Pinpoint the cell where the given text exists, returning its [x, y] midpoint coordinate. 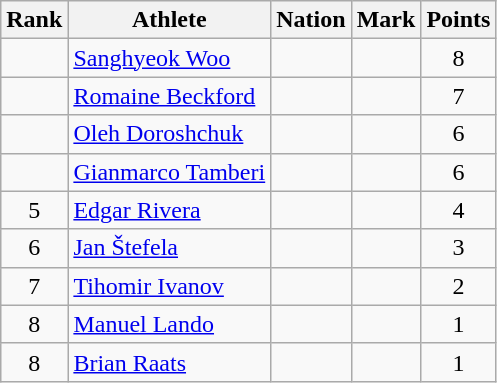
Romaine Beckford [170, 96]
Edgar Rivera [170, 210]
2 [458, 286]
Rank [34, 20]
Mark [386, 20]
Manuel Lando [170, 324]
Athlete [170, 20]
4 [458, 210]
Jan Štefela [170, 248]
5 [34, 210]
Points [458, 20]
Nation [311, 20]
Brian Raats [170, 362]
Sanghyeok Woo [170, 58]
Tihomir Ivanov [170, 286]
Gianmarco Tamberi [170, 172]
Oleh Doroshchuk [170, 134]
3 [458, 248]
